Scan for the cell matching the given text and deliver its [X, Y] coordinate at center. 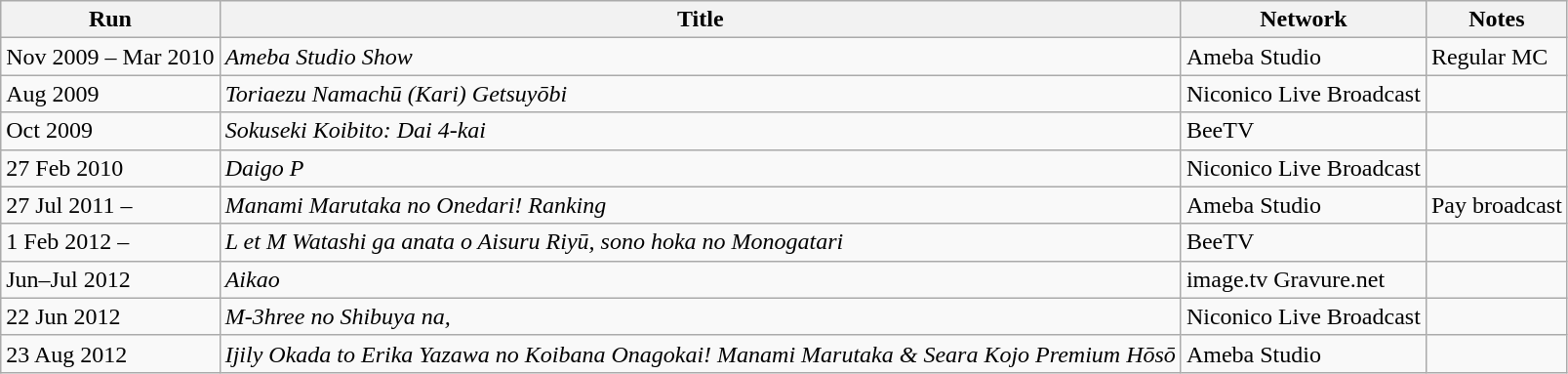
Notes [1497, 20]
Aikao [701, 279]
Daigo P [701, 168]
1 Feb 2012 – [110, 242]
Manami Marutaka no Onedari! Ranking [701, 205]
Nov 2009 – Mar 2010 [110, 57]
Network [1304, 20]
Toriaezu Namachū (Kari) Getsuyōbi [701, 94]
image.tv Gravure.net [1304, 279]
Title [701, 20]
22 Jun 2012 [110, 316]
Aug 2009 [110, 94]
Ameba Studio Show [701, 57]
Jun–Jul 2012 [110, 279]
Ijily Okada to Erika Yazawa no Koibana Onagokai! Manami Marutaka & Seara Kojo Premium Hōsō [701, 353]
Run [110, 20]
27 Jul 2011 – [110, 205]
Oct 2009 [110, 131]
27 Feb 2010 [110, 168]
M-3hree no Shibuya na, [701, 316]
Sokuseki Koibito: Dai 4-kai [701, 131]
L et M Watashi ga anata o Aisuru Riyū, sono hoka no Monogatari [701, 242]
23 Aug 2012 [110, 353]
Regular MC [1497, 57]
Pay broadcast [1497, 205]
